Return [x, y] of the center of cell containing provided text 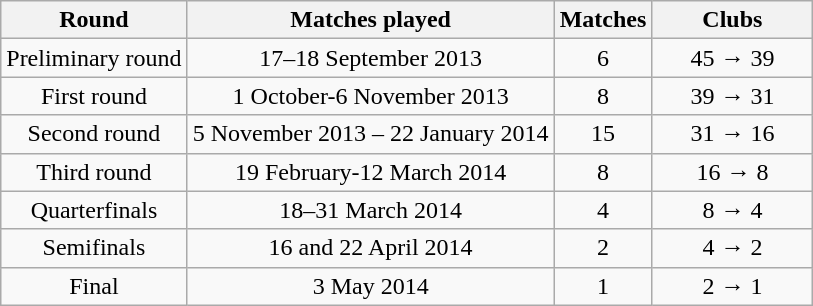
19 February-12 March 2014 [370, 172]
18–31 March 2014 [370, 210]
16 → 8 [732, 172]
1 October-6 November 2013 [370, 96]
4 → 2 [732, 248]
45 → 39 [732, 58]
15 [603, 134]
31 → 16 [732, 134]
1 [603, 286]
Third round [94, 172]
Round [94, 20]
First round [94, 96]
Semifinals [94, 248]
Quarterfinals [94, 210]
Preliminary round [94, 58]
Clubs [732, 20]
5 November 2013 – 22 January 2014 [370, 134]
3 May 2014 [370, 286]
Matches [603, 20]
6 [603, 58]
8 → 4 [732, 210]
39 → 31 [732, 96]
16 and 22 April 2014 [370, 248]
Second round [94, 134]
Final [94, 286]
2 → 1 [732, 286]
17–18 September 2013 [370, 58]
2 [603, 248]
Matches played [370, 20]
4 [603, 210]
